Locate the cell with the specified text and output its [X, Y] center coordinate. 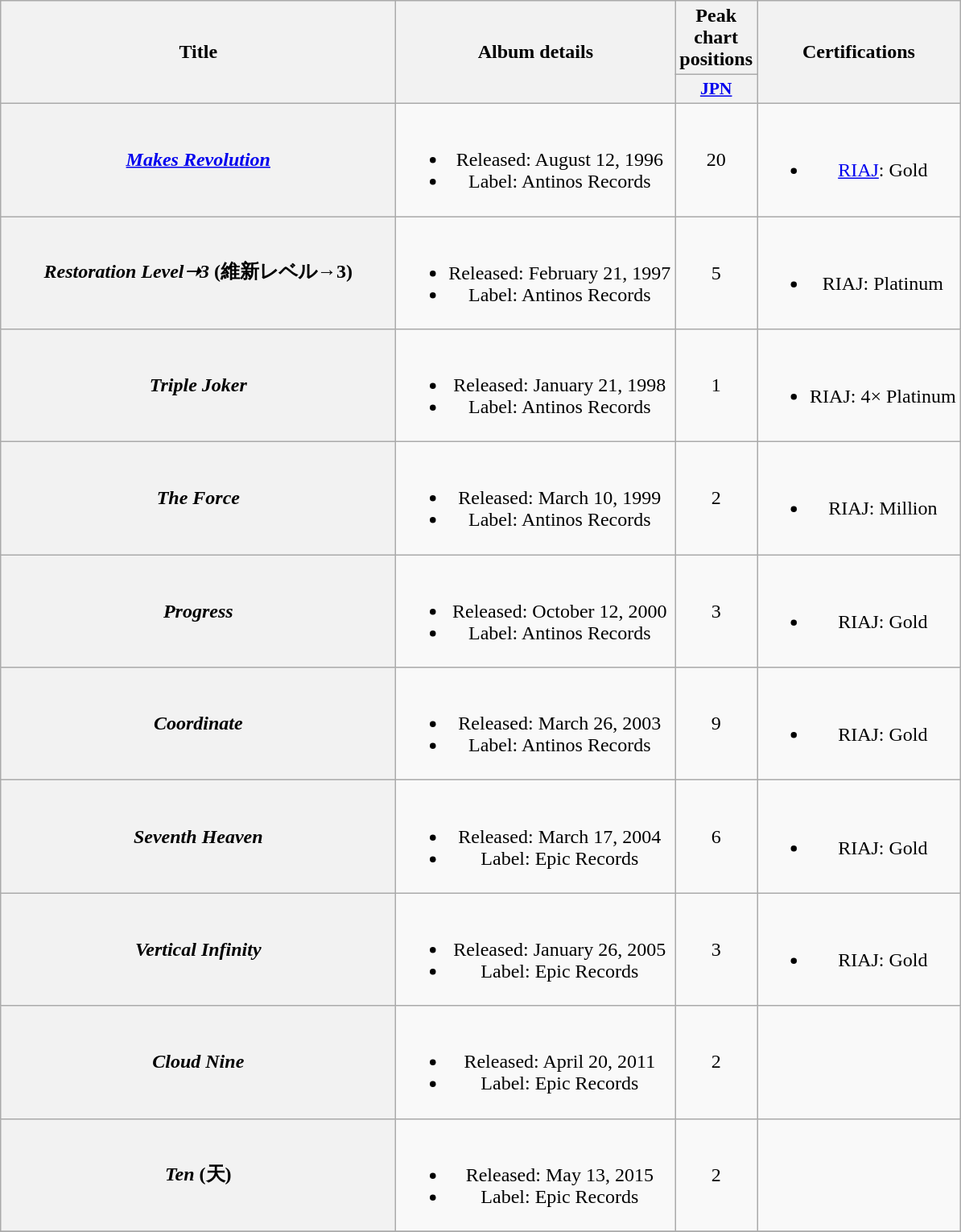
Released: May 13, 2015Label: Epic Records [536, 1175]
Coordinate [198, 724]
Released: January 21, 1998Label: Antinos Records [536, 386]
Certifications [860, 52]
5 [716, 272]
Released: March 26, 2003Label: Antinos Records [536, 724]
Title [198, 52]
RIAJ: Platinum [860, 272]
The Force [198, 498]
1 [716, 386]
Released: October 12, 2000Label: Antinos Records [536, 611]
Cloud Nine [198, 1062]
Released: August 12, 1996Label: Antinos Records [536, 159]
Peak chart positions [716, 38]
RIAJ: Million [860, 498]
Vertical Infinity [198, 949]
Album details [536, 52]
9 [716, 724]
20 [716, 159]
Released: April 20, 2011Label: Epic Records [536, 1062]
Restoration Level➝3 (維新レベル→3) [198, 272]
RIAJ: 4× Platinum [860, 386]
Ten (天) [198, 1175]
Released: January 26, 2005Label: Epic Records [536, 949]
6 [716, 837]
Progress [198, 611]
Released: February 21, 1997Label: Antinos Records [536, 272]
JPN [716, 89]
Makes Revolution [198, 159]
Released: March 10, 1999Label: Antinos Records [536, 498]
Released: March 17, 2004Label: Epic Records [536, 837]
Seventh Heaven [198, 837]
Triple Joker [198, 386]
